For the text-containing cell, return its midpoint in [x, y] coordinate format. 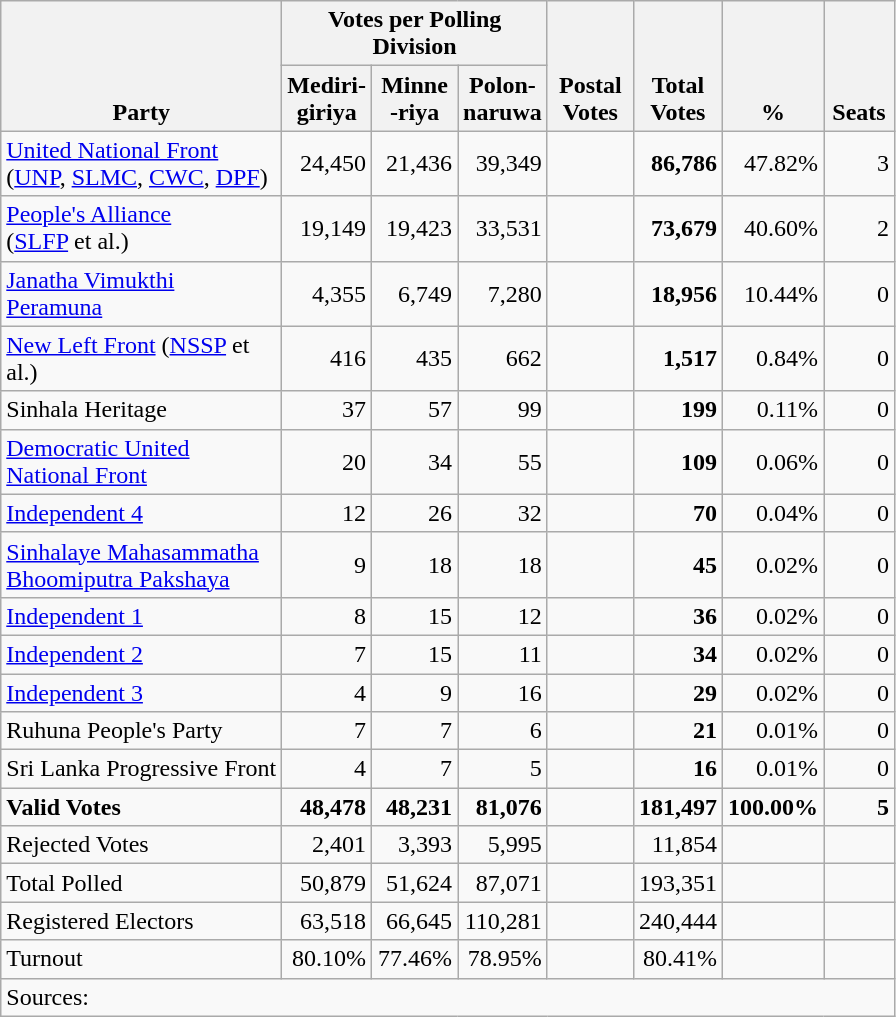
People's Alliance(SLFP et al.) [142, 228]
2 [860, 228]
39,349 [503, 164]
29 [678, 693]
New Left Front (NSSP et al.) [142, 358]
77.46% [415, 959]
18,956 [678, 294]
3,393 [415, 845]
73,679 [678, 228]
Independent 4 [142, 513]
66,645 [415, 921]
5,995 [503, 845]
21,436 [415, 164]
Sri Lanka Progressive Front [142, 769]
33,531 [503, 228]
26 [415, 513]
Valid Votes [142, 807]
Ruhuna People's Party [142, 731]
0.11% [772, 410]
Independent 3 [142, 693]
86,786 [678, 164]
8 [327, 616]
32 [503, 513]
Total Polled [142, 883]
PostalVotes [590, 66]
Rejected Votes [142, 845]
99 [503, 410]
80.41% [678, 959]
6,749 [415, 294]
81,076 [503, 807]
48,478 [327, 807]
63,518 [327, 921]
19,423 [415, 228]
435 [415, 358]
Minne-riya [415, 98]
37 [327, 410]
2,401 [327, 845]
3 [860, 164]
Total Votes [678, 66]
% [772, 66]
55 [503, 462]
40.60% [772, 228]
80.10% [327, 959]
Polon-naruwa [503, 98]
45 [678, 564]
70 [678, 513]
Party [142, 66]
0.84% [772, 358]
United National Front(UNP, SLMC, CWC, DPF) [142, 164]
240,444 [678, 921]
21 [678, 731]
7,280 [503, 294]
109 [678, 462]
48,231 [415, 807]
36 [678, 616]
199 [678, 410]
19,149 [327, 228]
Votes per Polling Division [415, 34]
193,351 [678, 883]
181,497 [678, 807]
Registered Electors [142, 921]
50,879 [327, 883]
47.82% [772, 164]
0.06% [772, 462]
Democratic United National Front [142, 462]
110,281 [503, 921]
1,517 [678, 358]
20 [327, 462]
6 [503, 731]
Janatha Vimukthi Peramuna [142, 294]
4,355 [327, 294]
Seats [860, 66]
51,624 [415, 883]
11,854 [678, 845]
87,071 [503, 883]
Sinhalaye Mahasammatha Bhoomiputra Pakshaya [142, 564]
Sinhala Heritage [142, 410]
78.95% [503, 959]
Turnout [142, 959]
416 [327, 358]
Mediri-giriya [327, 98]
0.04% [772, 513]
100.00% [772, 807]
Independent 1 [142, 616]
10.44% [772, 294]
11 [503, 654]
57 [415, 410]
Independent 2 [142, 654]
662 [503, 358]
24,450 [327, 164]
Sources: [448, 997]
